Scan for the cell matching the given text and deliver its [x, y] coordinate at center. 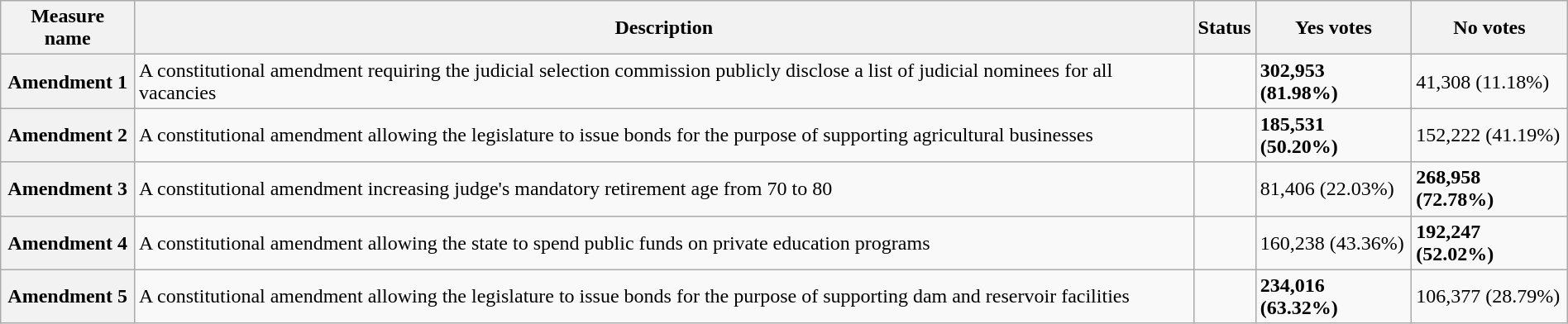
41,308 (11.18%) [1490, 81]
Amendment 5 [68, 296]
A constitutional amendment allowing the legislature to issue bonds for the purpose of supporting dam and reservoir facilities [665, 296]
No votes [1490, 28]
268,958 (72.78%) [1490, 188]
106,377 (28.79%) [1490, 296]
Amendment 1 [68, 81]
Yes votes [1333, 28]
185,531 (50.20%) [1333, 136]
Description [665, 28]
A constitutional amendment allowing the legislature to issue bonds for the purpose of supporting agricultural businesses [665, 136]
160,238 (43.36%) [1333, 243]
Amendment 2 [68, 136]
A constitutional amendment requiring the judicial selection commission publicly disclose a list of judicial nominees for all vacancies [665, 81]
A constitutional amendment allowing the state to spend public funds on private education programs [665, 243]
A constitutional amendment increasing judge's mandatory retirement age from 70 to 80 [665, 188]
Status [1224, 28]
81,406 (22.03%) [1333, 188]
302,953 (81.98%) [1333, 81]
Amendment 4 [68, 243]
234,016 (63.32%) [1333, 296]
152,222 (41.19%) [1490, 136]
192,247 (52.02%) [1490, 243]
Amendment 3 [68, 188]
Measure name [68, 28]
